Provide the (x, y) coordinate of the cell's center where the given text is located.  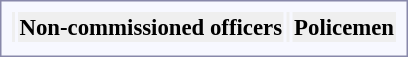
Non-commissioned officers (151, 27)
Policemen (344, 27)
